Identify which cell holds the provided text, then report its (x, y) central coordinate. 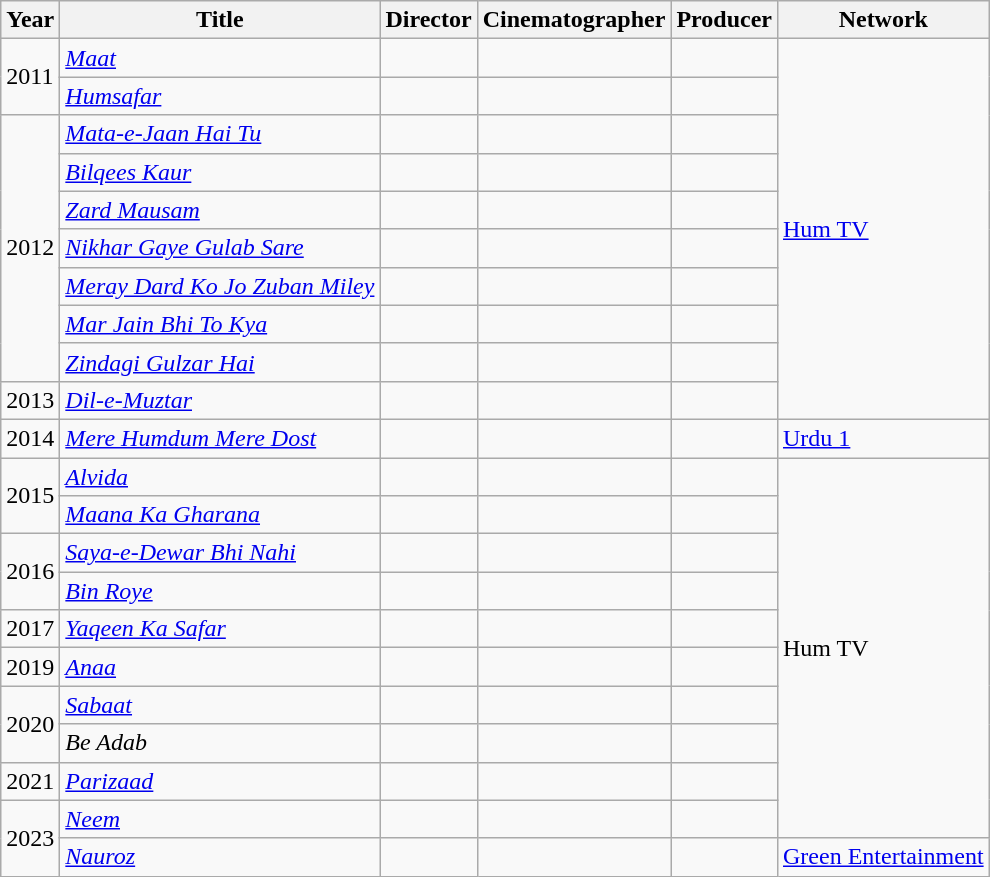
Zard Mausam (220, 210)
Network (883, 20)
2012 (30, 248)
2014 (30, 438)
Parizaad (220, 781)
Anaa (220, 667)
2013 (30, 400)
2021 (30, 781)
2023 (30, 838)
Green Entertainment (883, 857)
Urdu 1 (883, 438)
Nikhar Gaye Gulab Sare (220, 248)
Bilqees Kaur (220, 172)
Mar Jain Bhi To Kya (220, 324)
2011 (30, 77)
Mata-e-Jaan Hai Tu (220, 134)
2020 (30, 724)
Cinematographer (574, 20)
2019 (30, 667)
Meray Dard Ko Jo Zuban Miley (220, 286)
Sabaat (220, 705)
Year (30, 20)
Zindagi Gulzar Hai (220, 362)
Saya-e-Dewar Bhi Nahi (220, 553)
Title (220, 20)
Humsafar (220, 96)
Neem (220, 819)
Alvida (220, 477)
Dil-e-Muztar (220, 400)
Director (428, 20)
Maana Ka Gharana (220, 515)
2017 (30, 629)
Bin Roye (220, 591)
Be Adab (220, 743)
Yaqeen Ka Safar (220, 629)
Maat (220, 58)
Nauroz (220, 857)
Producer (724, 20)
2016 (30, 572)
2015 (30, 496)
Mere Humdum Mere Dost (220, 438)
